Identify which cell holds the provided text, then report its (X, Y) central coordinate. 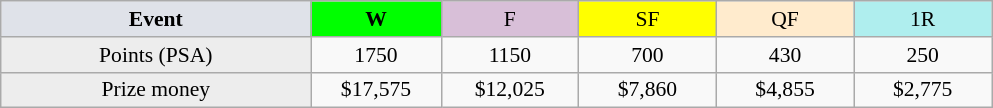
$2,775 (923, 90)
700 (648, 55)
Prize money (156, 90)
$17,575 (376, 90)
430 (785, 55)
$4,855 (785, 90)
W (376, 19)
Event (156, 19)
QF (785, 19)
Points (PSA) (156, 55)
250 (923, 55)
SF (648, 19)
$12,025 (510, 90)
F (510, 19)
1R (923, 19)
1750 (376, 55)
1150 (510, 55)
$7,860 (648, 90)
